From the cell containing the given text, extract its center point as (X, Y) coordinate. 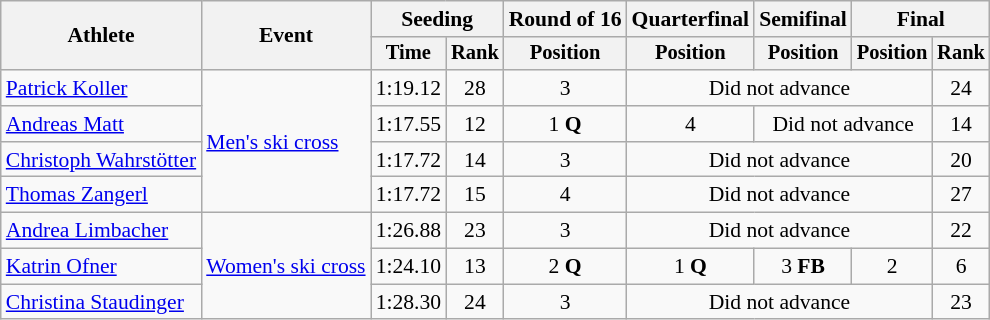
Round of 16 (566, 19)
15 (475, 195)
Katrin Ofner (101, 267)
28 (475, 88)
Andreas Matt (101, 124)
Event (286, 36)
Quarterfinal (691, 19)
13 (475, 267)
Semifinal (803, 19)
Athlete (101, 36)
Seeding (438, 19)
2 Q (566, 267)
27 (961, 195)
6 (961, 267)
Thomas Zangerl (101, 195)
Men's ski cross (286, 141)
1:17.55 (408, 124)
Christoph Wahrstötter (101, 160)
22 (961, 231)
3 FB (803, 267)
12 (475, 124)
Final (921, 19)
Christina Staudinger (101, 302)
Patrick Koller (101, 88)
Time (408, 54)
1:19.12 (408, 88)
1:26.88 (408, 231)
2 (892, 267)
Women's ski cross (286, 266)
20 (961, 160)
1:24.10 (408, 267)
1:28.30 (408, 302)
Andrea Limbacher (101, 231)
